Provide the [X, Y] coordinate of the cell's center where the given text is located.  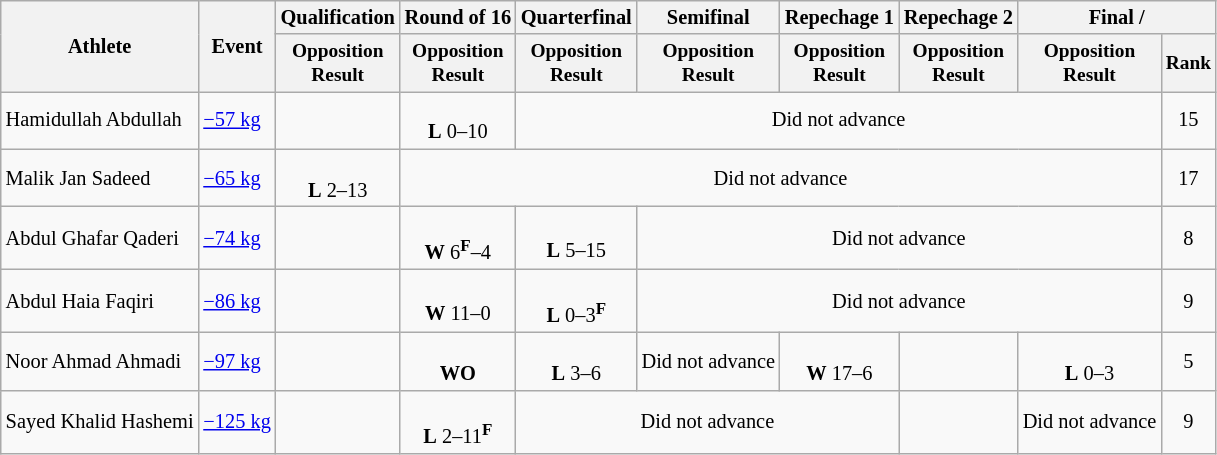
Rank [1188, 62]
L 2–11F [458, 422]
5 [1188, 361]
W 6F–4 [458, 238]
Malik Jan Sadeed [100, 178]
−86 kg [236, 302]
Final / [1117, 17]
Qualification [338, 17]
W 17–6 [840, 361]
17 [1188, 178]
Semifinal [708, 17]
Abdul Ghafar Qaderi [100, 238]
Quarterfinal [576, 17]
15 [1188, 120]
−125 kg [236, 422]
Abdul Haia Faqiri [100, 302]
L 0–10 [458, 120]
Repechage 2 [958, 17]
W 11–0 [458, 302]
−97 kg [236, 361]
−74 kg [236, 238]
Event [236, 46]
Sayed Khalid Hashemi [100, 422]
Round of 16 [458, 17]
L 0–3 [1090, 361]
Athlete [100, 46]
Hamidullah Abdullah [100, 120]
−65 kg [236, 178]
−57 kg [236, 120]
WO [458, 361]
L 2–13 [338, 178]
L 3–6 [576, 361]
8 [1188, 238]
Noor Ahmad Ahmadi [100, 361]
Repechage 1 [840, 17]
L 0–3F [576, 302]
L 5–15 [576, 238]
